Locate the cell with the specified text and output its (x, y) center coordinate. 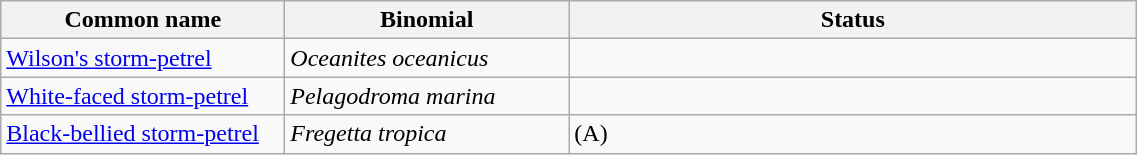
Common name (143, 20)
White-faced storm-petrel (143, 96)
Wilson's storm-petrel (143, 58)
Pelagodroma marina (427, 96)
Fregetta tropica (427, 134)
(A) (853, 134)
Oceanites oceanicus (427, 58)
Binomial (427, 20)
Black-bellied storm-petrel (143, 134)
Status (853, 20)
